Extract the (X, Y) coordinate from the center of the cell holding the provided text.  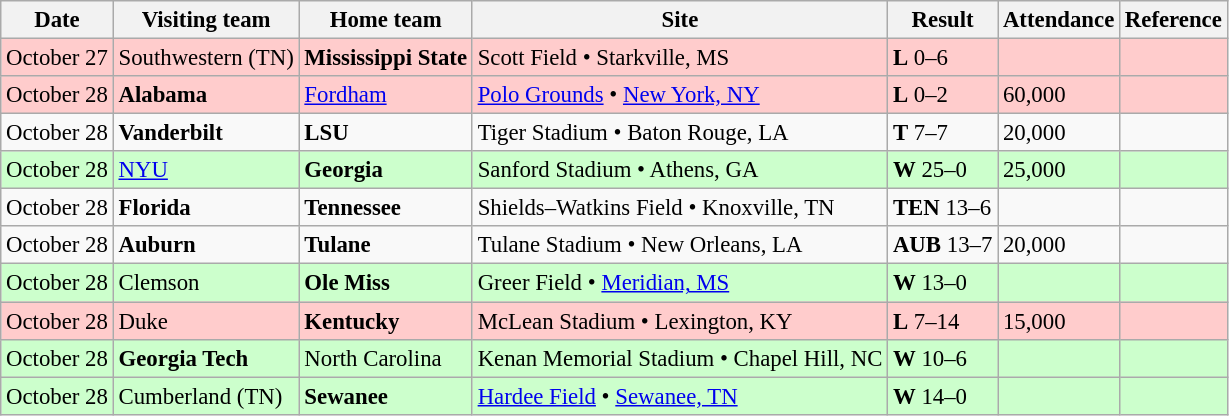
L 0–6 (943, 58)
Georgia Tech (206, 358)
McLean Stadium • Lexington, KY (680, 321)
Visiting team (206, 20)
Reference (1174, 20)
Hardee Field • Sewanee, TN (680, 396)
Fordham (386, 95)
Scott Field • Starkville, MS (680, 58)
TEN 13–6 (943, 208)
Florida (206, 208)
L 7–14 (943, 321)
W 13–0 (943, 283)
W 10–6 (943, 358)
Ole Miss (386, 283)
T 7–7 (943, 133)
Duke (206, 321)
Result (943, 20)
Sanford Stadium • Athens, GA (680, 170)
Vanderbilt (206, 133)
Tiger Stadium • Baton Rouge, LA (680, 133)
Site (680, 20)
Tulane Stadium • New Orleans, LA (680, 245)
NYU (206, 170)
W 14–0 (943, 396)
W 25–0 (943, 170)
Date (57, 20)
Home team (386, 20)
Cumberland (TN) (206, 396)
15,000 (1059, 321)
Shields–Watkins Field • Knoxville, TN (680, 208)
Greer Field • Meridian, MS (680, 283)
25,000 (1059, 170)
Sewanee (386, 396)
Georgia (386, 170)
Southwestern (TN) (206, 58)
AUB 13–7 (943, 245)
Polo Grounds • New York, NY (680, 95)
Clemson (206, 283)
Auburn (206, 245)
Mississippi State (386, 58)
60,000 (1059, 95)
North Carolina (386, 358)
Attendance (1059, 20)
LSU (386, 133)
Tulane (386, 245)
Alabama (206, 95)
Kenan Memorial Stadium • Chapel Hill, NC (680, 358)
Tennessee (386, 208)
L 0–2 (943, 95)
Kentucky (386, 321)
October 27 (57, 58)
